Determine the (X, Y) coordinate at the center of the cell enclosing the given text.  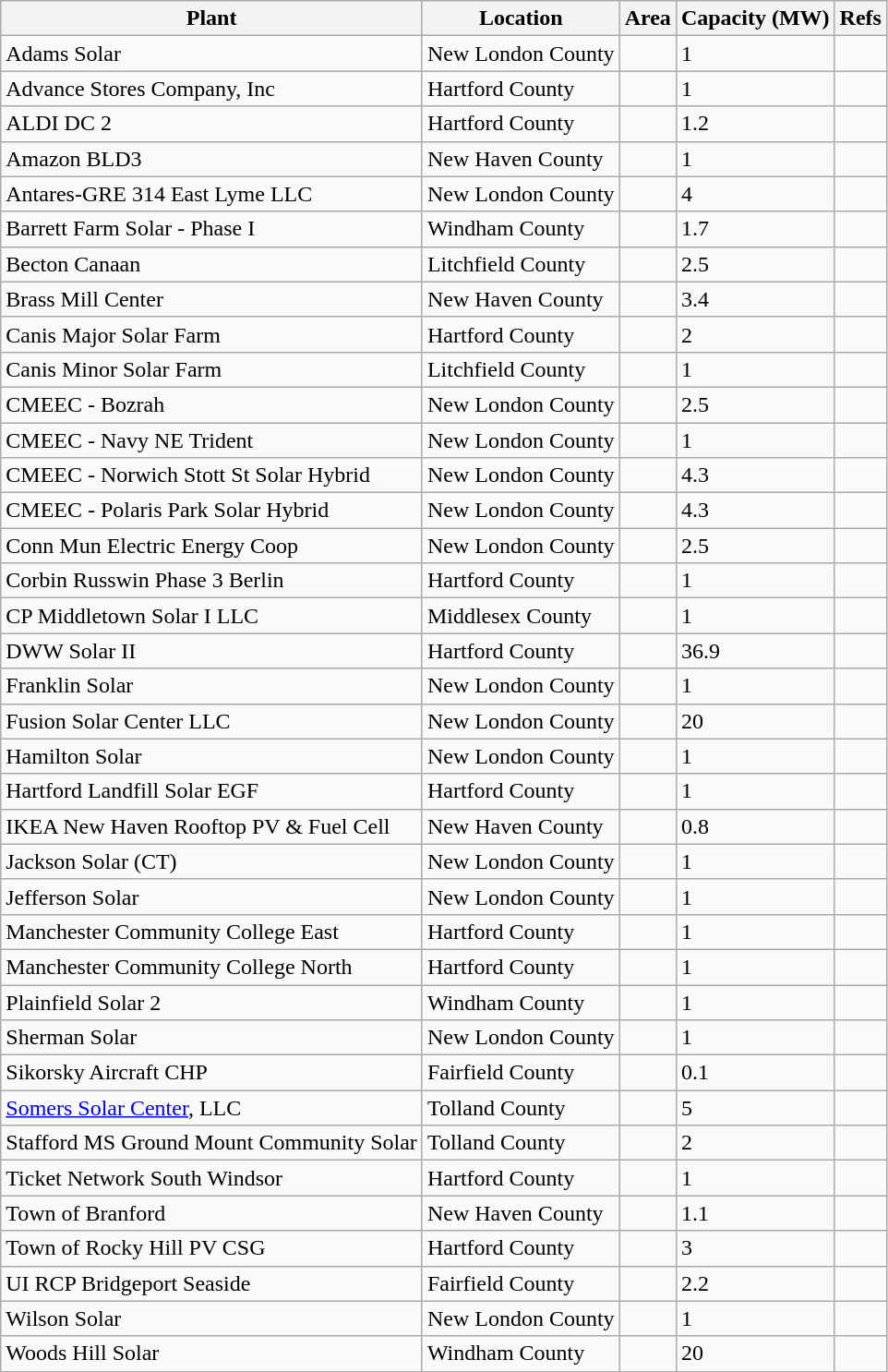
Amazon BLD3 (212, 159)
Canis Minor Solar Farm (212, 369)
Middlesex County (521, 616)
IKEA New Haven Rooftop PV & Fuel Cell (212, 826)
Jackson Solar (CT) (212, 861)
CMEEC - Bozrah (212, 404)
Area (648, 18)
0.8 (755, 826)
Plainfield Solar 2 (212, 1002)
Canis Major Solar Farm (212, 334)
Hartford Landfill Solar EGF (212, 791)
Location (521, 18)
CMEEC - Polaris Park Solar Hybrid (212, 511)
DWW Solar II (212, 651)
Barrett Farm Solar - Phase I (212, 229)
Ticket Network South Windsor (212, 1178)
Adams Solar (212, 54)
CMEEC - Norwich Stott St Solar Hybrid (212, 475)
Stafford MS Ground Mount Community Solar (212, 1143)
CMEEC - Navy NE Trident (212, 440)
1.7 (755, 229)
Capacity (MW) (755, 18)
Refs (860, 18)
Sherman Solar (212, 1038)
Manchester Community College East (212, 932)
CP Middletown Solar I LLC (212, 616)
Plant (212, 18)
ALDI DC 2 (212, 124)
1.2 (755, 124)
Fusion Solar Center LLC (212, 721)
Conn Mun Electric Energy Coop (212, 546)
Hamilton Solar (212, 756)
Becton Canaan (212, 264)
1.1 (755, 1213)
3 (755, 1248)
Manchester Community College North (212, 967)
Town of Rocky Hill PV CSG (212, 1248)
Somers Solar Center, LLC (212, 1108)
Antares-GRE 314 East Lyme LLC (212, 194)
Wilson Solar (212, 1318)
3.4 (755, 299)
0.1 (755, 1073)
5 (755, 1108)
Brass Mill Center (212, 299)
Corbin Russwin Phase 3 Berlin (212, 581)
UI RCP Bridgeport Seaside (212, 1283)
Jefferson Solar (212, 897)
36.9 (755, 651)
Franklin Solar (212, 686)
Town of Branford (212, 1213)
2.2 (755, 1283)
Woods Hill Solar (212, 1354)
4 (755, 194)
Sikorsky Aircraft CHP (212, 1073)
Advance Stores Company, Inc (212, 89)
